Pinpoint the cell where the given text exists, returning its (X, Y) midpoint coordinate. 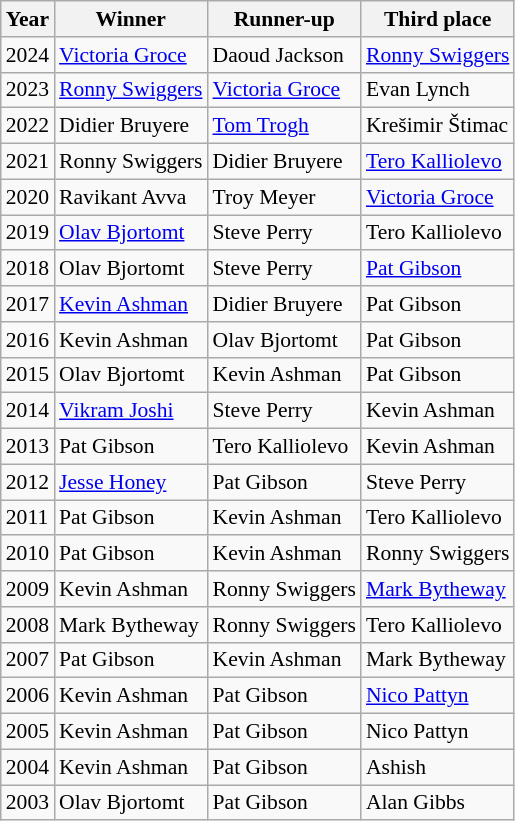
2008 (28, 624)
Troy Meyer (284, 197)
2007 (28, 660)
2012 (28, 482)
Vikram Joshi (130, 411)
Daoud Jackson (284, 54)
Alan Gibbs (438, 802)
2005 (28, 731)
Ravikant Avva (130, 197)
2020 (28, 197)
2003 (28, 802)
Winner (130, 19)
Evan Lynch (438, 90)
2021 (28, 161)
2010 (28, 553)
2015 (28, 375)
2018 (28, 268)
Runner-up (284, 19)
2014 (28, 411)
Jesse Honey (130, 482)
2004 (28, 767)
Krešimir Štimac (438, 126)
Tom Trogh (284, 126)
2022 (28, 126)
2024 (28, 54)
Third place (438, 19)
2013 (28, 446)
2019 (28, 232)
Year (28, 19)
2009 (28, 589)
Ashish (438, 767)
2023 (28, 90)
2006 (28, 696)
2011 (28, 518)
2016 (28, 339)
2017 (28, 304)
